Detect which cell encompasses the target text, then output its [X, Y] center coordinate. 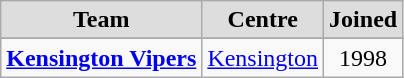
Kensington Vipers [102, 58]
Team [102, 20]
Kensington [263, 58]
Joined [364, 20]
1998 [364, 58]
Centre [263, 20]
